Find where the given text appears and provide that cell's center as (x, y) coordinate. 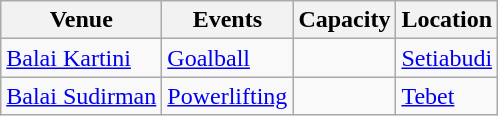
Events (228, 20)
Venue (82, 20)
Balai Sudirman (82, 96)
Location (447, 20)
Setiabudi (447, 58)
Capacity (344, 20)
Balai Kartini (82, 58)
Tebet (447, 96)
Powerlifting (228, 96)
Goalball (228, 58)
